Locate the cell with the specified text and output its (x, y) center coordinate. 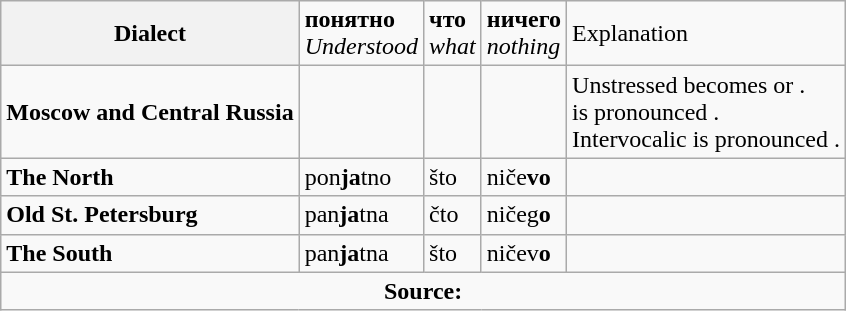
чтоwhat (453, 34)
ponjatno (361, 177)
Dialect (150, 34)
Unstressed becomes or . is pronounced .Intervocalic is pronounced . (706, 112)
čto (453, 215)
Explanation (706, 34)
Source: (424, 291)
Moscow and Central Russia (150, 112)
ničego (524, 215)
The North (150, 177)
Old St. Petersburg (150, 215)
ничегоnothing (524, 34)
The South (150, 253)
понятноUnderstood (361, 34)
